Detect which cell encompasses the target text, then output its (x, y) center coordinate. 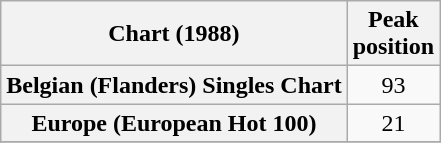
21 (393, 123)
Belgian (Flanders) Singles Chart (174, 85)
Peak position (393, 34)
Chart (1988) (174, 34)
Europe (European Hot 100) (174, 123)
93 (393, 85)
